Locate the cell with the specified text and output its (X, Y) center coordinate. 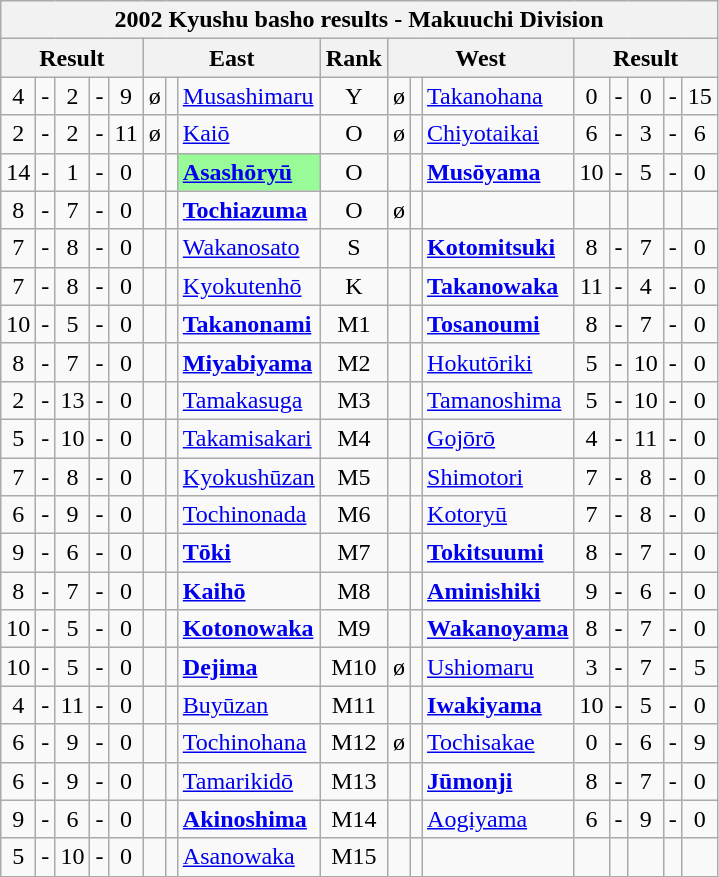
Wakanoyama (498, 629)
Asashōryū (248, 172)
Chiyotaikai (498, 134)
M4 (354, 438)
Musashimaru (248, 96)
Takanonami (248, 324)
Gojōrō (498, 438)
East (232, 58)
Iwakiyama (498, 705)
S (354, 248)
Tokitsuumi (498, 553)
Miyabiyama (248, 362)
Tōki (248, 553)
Dejima (248, 667)
Takanowaka (498, 286)
M11 (354, 705)
Kaihō (248, 591)
M12 (354, 743)
Musōyama (498, 172)
Aogiyama (498, 819)
Takanohana (498, 96)
Wakanosato (248, 248)
13 (72, 400)
Kotonowaka (248, 629)
Tamanoshima (498, 400)
Ushiomaru (498, 667)
Tochisakae (498, 743)
15 (700, 96)
Kaiō (248, 134)
Y (354, 96)
Aminishiki (498, 591)
M2 (354, 362)
M15 (354, 857)
Buyūzan (248, 705)
M9 (354, 629)
Hokutōriki (498, 362)
M8 (354, 591)
M3 (354, 400)
M7 (354, 553)
M13 (354, 781)
Tochinonada (248, 515)
Tochinohana (248, 743)
K (354, 286)
Tochiazuma (248, 210)
M5 (354, 477)
Asanowaka (248, 857)
West (480, 58)
1 (72, 172)
Tamakasuga (248, 400)
Akinoshima (248, 819)
Tosanoumi (498, 324)
Kyokushūzan (248, 477)
M1 (354, 324)
2002 Kyushu basho results - Makuuchi Division (360, 20)
Kotomitsuki (498, 248)
M10 (354, 667)
Tamarikidō (248, 781)
Shimotori (498, 477)
Takamisakari (248, 438)
M6 (354, 515)
Kotoryū (498, 515)
14 (18, 172)
Rank (354, 58)
M14 (354, 819)
Kyokutenhō (248, 286)
Jūmonji (498, 781)
